Determine the (X, Y) coordinate at the center of the cell enclosing the given text.  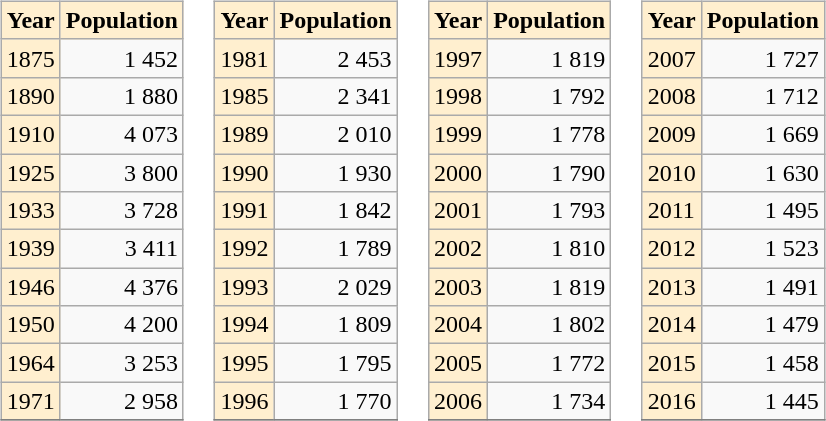
2004 (458, 325)
1875 (30, 58)
1997 (458, 58)
1998 (458, 96)
1 452 (122, 58)
2 341 (336, 96)
1995 (244, 363)
1 792 (550, 96)
1 770 (336, 401)
1 479 (762, 325)
2010 (672, 173)
1 778 (550, 134)
1 630 (762, 173)
2001 (458, 211)
2011 (672, 211)
1981 (244, 58)
2003 (458, 287)
1 458 (762, 363)
4 376 (122, 287)
2014 (672, 325)
1 523 (762, 249)
1 790 (550, 173)
2000 (458, 173)
2 453 (336, 58)
3 411 (122, 249)
1 930 (336, 173)
1971 (30, 401)
2007 (672, 58)
1 772 (550, 363)
1964 (30, 363)
1 669 (762, 134)
1 809 (336, 325)
2 029 (336, 287)
4 200 (122, 325)
1933 (30, 211)
1910 (30, 134)
1 491 (762, 287)
1 802 (550, 325)
2 010 (336, 134)
1 810 (550, 249)
1990 (244, 173)
1939 (30, 249)
2006 (458, 401)
1 789 (336, 249)
1991 (244, 211)
1994 (244, 325)
1 734 (550, 401)
2016 (672, 401)
4 073 (122, 134)
1 842 (336, 211)
1993 (244, 287)
1 445 (762, 401)
3 800 (122, 173)
1950 (30, 325)
1946 (30, 287)
1 793 (550, 211)
2015 (672, 363)
2005 (458, 363)
2013 (672, 287)
1 795 (336, 363)
2002 (458, 249)
1 712 (762, 96)
2 958 (122, 401)
1 727 (762, 58)
2009 (672, 134)
3 253 (122, 363)
1 495 (762, 211)
1992 (244, 249)
1 880 (122, 96)
1925 (30, 173)
2008 (672, 96)
1890 (30, 96)
3 728 (122, 211)
1996 (244, 401)
1989 (244, 134)
1985 (244, 96)
2012 (672, 249)
1999 (458, 134)
